Capture the cell that displays the provided text and extract its [x, y] central coordinate. 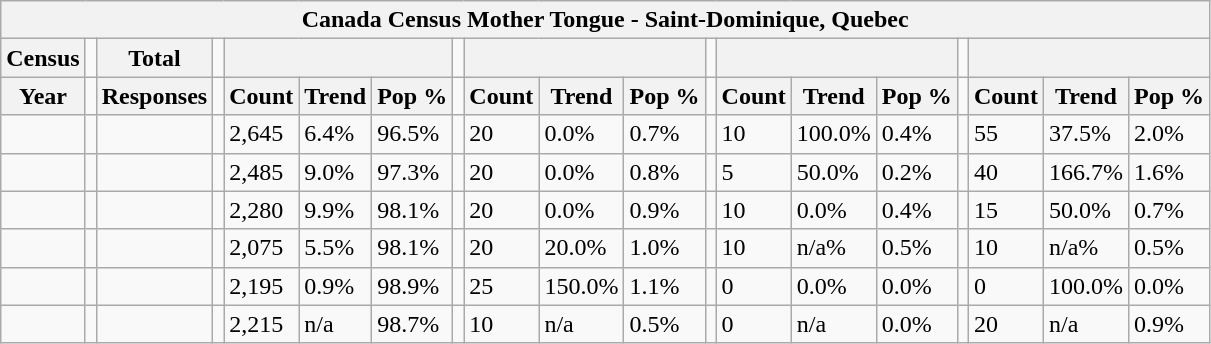
98.9% [412, 286]
98.7% [412, 324]
2,075 [262, 248]
Total [154, 58]
25 [502, 286]
0.8% [664, 172]
9.0% [336, 172]
2,280 [262, 210]
15 [1006, 210]
37.5% [1086, 134]
Responses [154, 96]
2.0% [1170, 134]
1.6% [1170, 172]
1.0% [664, 248]
2,645 [262, 134]
55 [1006, 134]
96.5% [412, 134]
5 [754, 172]
Year [43, 96]
1.1% [664, 286]
20.0% [582, 248]
5.5% [336, 248]
166.7% [1086, 172]
9.9% [336, 210]
40 [1006, 172]
2,195 [262, 286]
97.3% [412, 172]
Canada Census Mother Tongue - Saint-Dominique, Quebec [606, 20]
2,485 [262, 172]
2,215 [262, 324]
0.2% [916, 172]
Census [43, 58]
6.4% [336, 134]
150.0% [582, 286]
